Detect which cell encompasses the target text, then output its (X, Y) center coordinate. 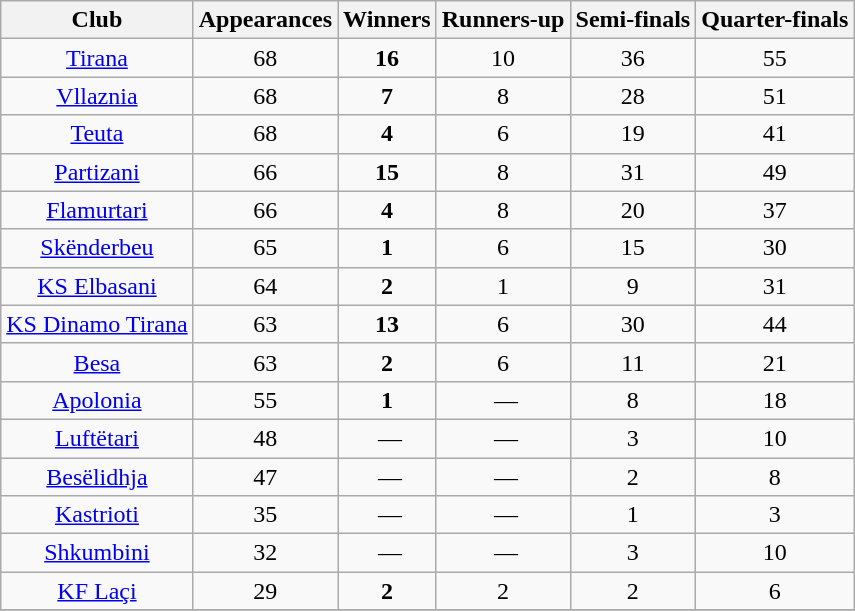
Teuta (97, 134)
Tirana (97, 58)
Apolonia (97, 400)
35 (265, 515)
KF Laçi (97, 591)
48 (265, 438)
18 (775, 400)
Besa (97, 362)
29 (265, 591)
Runners-up (503, 20)
Besëlidhja (97, 477)
Vllaznia (97, 96)
Kastrioti (97, 515)
Shkumbini (97, 553)
49 (775, 172)
Luftëtari (97, 438)
32 (265, 553)
9 (633, 286)
Partizani (97, 172)
37 (775, 210)
7 (388, 96)
20 (633, 210)
Skënderbeu (97, 248)
Appearances (265, 20)
41 (775, 134)
47 (265, 477)
36 (633, 58)
44 (775, 324)
28 (633, 96)
Flamurtari (97, 210)
KS Elbasani (97, 286)
Semi-finals (633, 20)
51 (775, 96)
21 (775, 362)
Club (97, 20)
64 (265, 286)
KS Dinamo Tirana (97, 324)
16 (388, 58)
19 (633, 134)
11 (633, 362)
Quarter-finals (775, 20)
13 (388, 324)
65 (265, 248)
Winners (388, 20)
